Return the [x, y] coordinate for the center point of the cell that contains the specified text.  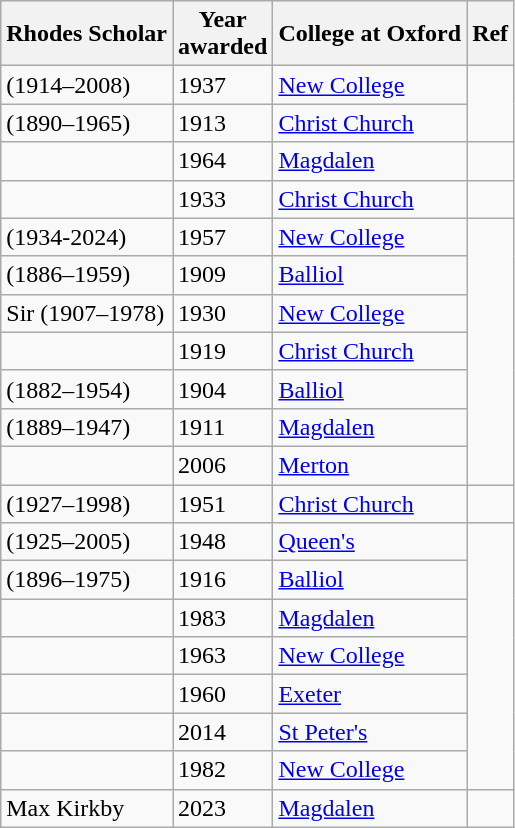
(1927–1998) [87, 503]
1911 [222, 427]
1964 [222, 161]
2014 [222, 732]
1963 [222, 656]
Queen's [370, 542]
1948 [222, 542]
Max Kirkby [87, 808]
Sir (1907–1978) [87, 313]
1960 [222, 694]
(1882–1954) [87, 389]
1909 [222, 275]
1982 [222, 770]
2023 [222, 808]
(1886–1959) [87, 275]
1916 [222, 580]
1983 [222, 618]
(1889–1947) [87, 427]
1951 [222, 503]
Merton [370, 465]
Ref [490, 34]
St Peter's [370, 732]
2006 [222, 465]
1937 [222, 85]
(1890–1965) [87, 123]
(1925–2005) [87, 542]
Rhodes Scholar [87, 34]
1933 [222, 199]
1919 [222, 351]
1930 [222, 313]
1957 [222, 237]
College at Oxford [370, 34]
(1934-2024) [87, 237]
Yearawarded [222, 34]
Exeter [370, 694]
1913 [222, 123]
(1914–2008) [87, 85]
(1896–1975) [87, 580]
1904 [222, 389]
